Provide the (X, Y) coordinate of the cell's center where the given text is located.  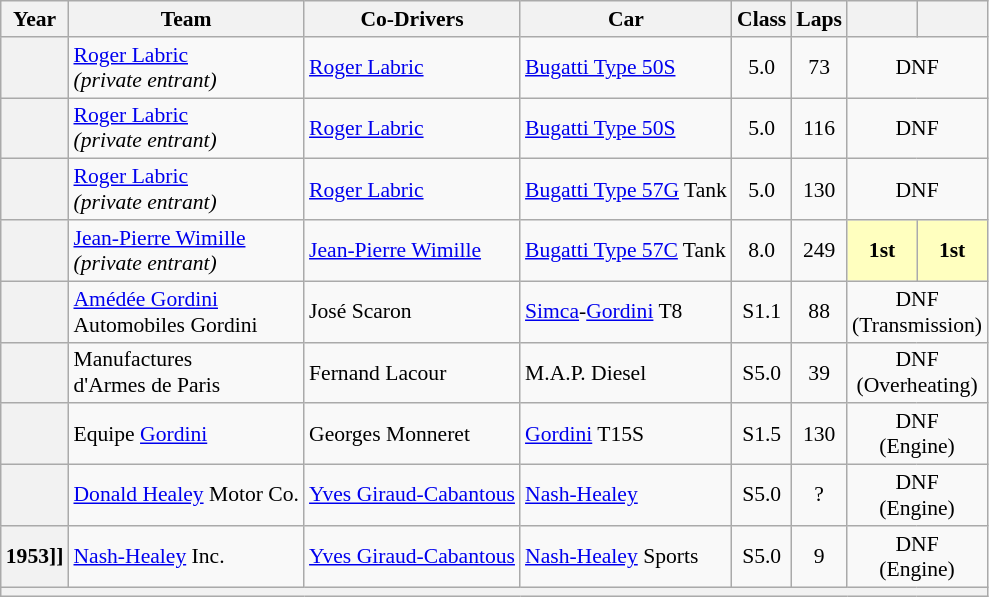
Georges Monneret (412, 434)
José Scaron (412, 312)
Jean-Pierre Wimille (412, 250)
Nash-Healey Sports (626, 556)
Manufacturesd'Armes de Paris (186, 372)
116 (819, 128)
Nash-Healey Inc. (186, 556)
Amédée Gordini Automobiles Gordini (186, 312)
S1.1 (762, 312)
39 (819, 372)
Simca-Gordini T8 (626, 312)
8.0 (762, 250)
DNF(Transmission) (917, 312)
Bugatti Type 57C Tank (626, 250)
88 (819, 312)
Class (762, 19)
Equipe Gordini (186, 434)
M.A.P. Diesel (626, 372)
Year (35, 19)
Car (626, 19)
9 (819, 556)
Donald Healey Motor Co. (186, 496)
Bugatti Type 57G Tank (626, 190)
? (819, 496)
Team (186, 19)
Laps (819, 19)
S1.5 (762, 434)
73 (819, 68)
249 (819, 250)
Co-Drivers (412, 19)
Gordini T15S (626, 434)
Jean-Pierre Wimille(private entrant) (186, 250)
Nash-Healey (626, 496)
1953]] (35, 556)
Fernand Lacour (412, 372)
DNF(Overheating) (917, 372)
